Scan for the cell matching the given text and deliver its [X, Y] coordinate at center. 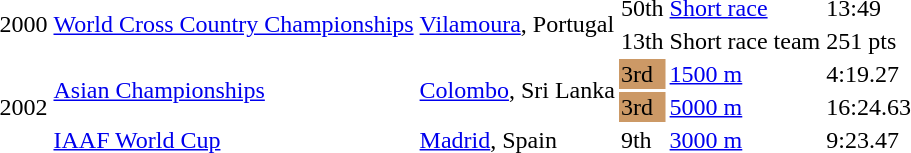
13th [642, 41]
Asian Championships [234, 90]
1500 m [745, 74]
Colombo, Sri Lanka [517, 90]
5000 m [745, 107]
Short race team [745, 41]
